Scan for the cell matching the given text and deliver its (X, Y) coordinate at center. 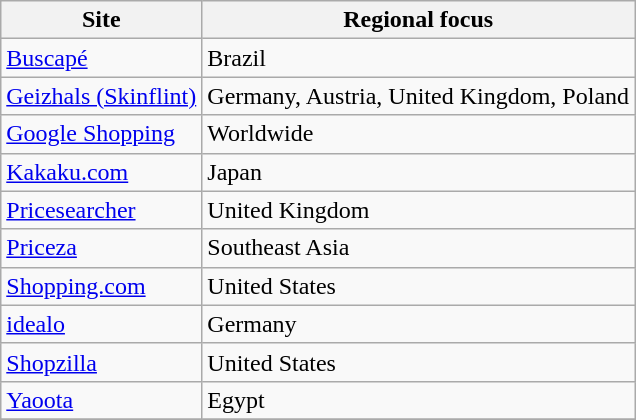
Germany (418, 324)
Buscapé (102, 58)
Yaoota (102, 400)
idealo (102, 324)
Kakaku.com (102, 172)
Priceza (102, 248)
Southeast Asia (418, 248)
Pricesearcher (102, 210)
Regional focus (418, 20)
Brazil (418, 58)
Shopping.com (102, 286)
United Kingdom (418, 210)
Geizhals (Skinflint) (102, 96)
Site (102, 20)
Shopzilla (102, 362)
Google Shopping (102, 134)
Japan (418, 172)
Worldwide (418, 134)
Egypt (418, 400)
Germany, Austria, United Kingdom, Poland (418, 96)
